Find where the given text appears and provide that cell's center as [X, Y] coordinate. 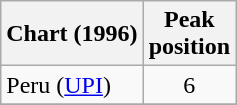
Peakposition [189, 34]
6 [189, 85]
Peru (UPI) [72, 85]
Chart (1996) [72, 34]
